Pinpoint the cell where the given text exists, returning its (X, Y) midpoint coordinate. 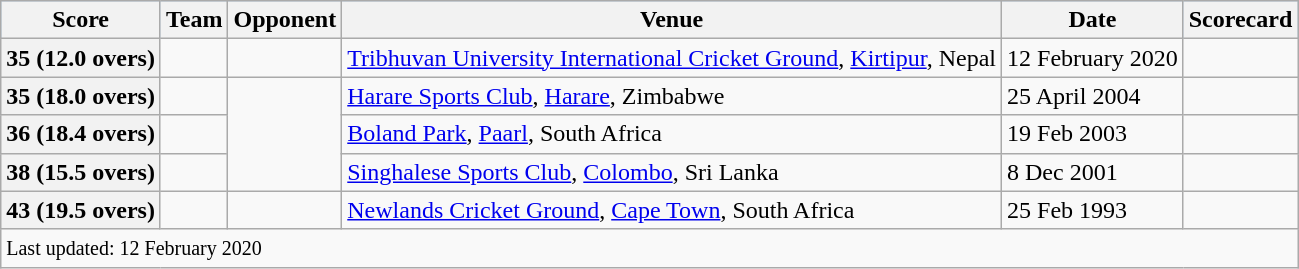
35 (12.0 overs) (81, 58)
25 April 2004 (1093, 96)
35 (18.0 overs) (81, 96)
36 (18.4 overs) (81, 134)
Singhalese Sports Club, Colombo, Sri Lanka (672, 172)
Scorecard (1240, 20)
38 (15.5 overs) (81, 172)
Tribhuvan University International Cricket Ground, Kirtipur, Nepal (672, 58)
Team (194, 20)
8 Dec 2001 (1093, 172)
Boland Park, Paarl, South Africa (672, 134)
Venue (672, 20)
43 (19.5 overs) (81, 210)
Score (81, 20)
12 February 2020 (1093, 58)
Opponent (285, 20)
25 Feb 1993 (1093, 210)
Newlands Cricket Ground, Cape Town, South Africa (672, 210)
Harare Sports Club, Harare, Zimbabwe (672, 96)
Date (1093, 20)
19 Feb 2003 (1093, 134)
Last updated: 12 February 2020 (650, 248)
